Detect which cell encompasses the target text, then output its [X, Y] center coordinate. 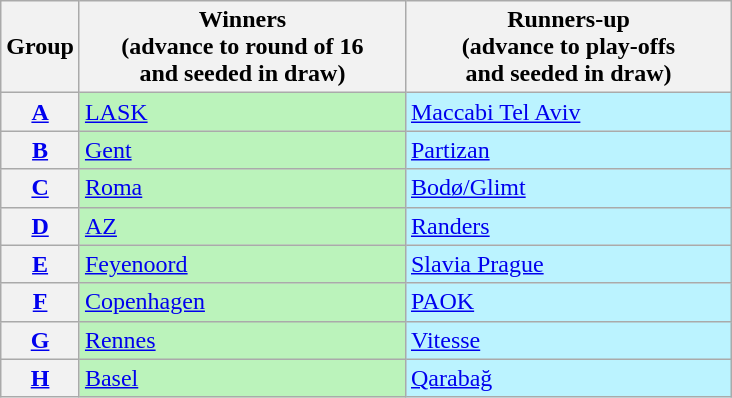
Vitesse [568, 340]
Copenhagen [242, 302]
PAOK [568, 302]
Group [40, 47]
A [40, 112]
Basel [242, 378]
Partizan [568, 150]
F [40, 302]
Maccabi Tel Aviv [568, 112]
Roma [242, 188]
G [40, 340]
AZ [242, 226]
E [40, 264]
Bodø/Glimt [568, 188]
Gent [242, 150]
Qarabağ [568, 378]
C [40, 188]
Feyenoord [242, 264]
LASK [242, 112]
D [40, 226]
Randers [568, 226]
Winners(advance to round of 16and seeded in draw) [242, 47]
B [40, 150]
H [40, 378]
Slavia Prague [568, 264]
Runners-up(advance to play-offsand seeded in draw) [568, 47]
Rennes [242, 340]
